Identify which cell holds the provided text, then report its [x, y] central coordinate. 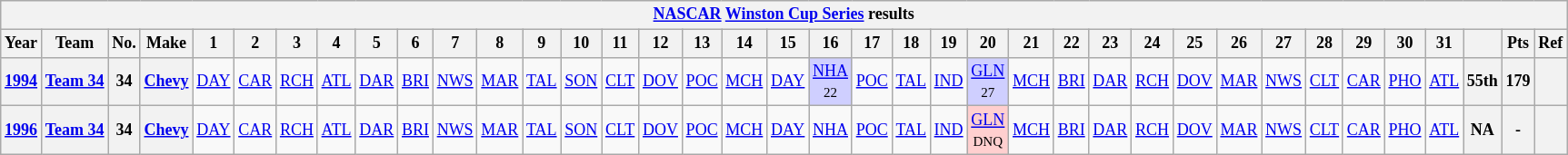
28 [1323, 44]
1996 [22, 131]
4 [336, 44]
6 [416, 44]
Team [75, 44]
18 [911, 44]
27 [1283, 44]
5 [376, 44]
- [1518, 131]
31 [1444, 44]
55th [1483, 82]
16 [831, 44]
GLNDNQ [988, 131]
3 [297, 44]
NA [1483, 131]
25 [1194, 44]
No. [124, 44]
26 [1239, 44]
Ref [1551, 44]
Make [166, 44]
Year [22, 44]
NASCAR Winston Cup Series results [784, 15]
21 [1032, 44]
11 [620, 44]
8 [500, 44]
20 [988, 44]
30 [1405, 44]
Pts [1518, 44]
9 [542, 44]
19 [949, 44]
GLN27 [988, 82]
1994 [22, 82]
NHA22 [831, 82]
10 [582, 44]
179 [1518, 82]
1 [214, 44]
13 [702, 44]
22 [1071, 44]
29 [1363, 44]
14 [744, 44]
15 [788, 44]
17 [872, 44]
24 [1153, 44]
NHA [831, 131]
23 [1111, 44]
12 [661, 44]
2 [255, 44]
7 [454, 44]
